From the cell containing the given text, extract its center point as (x, y) coordinate. 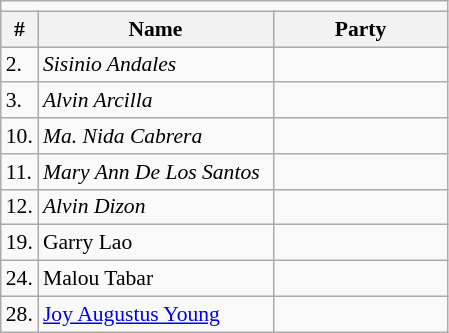
12. (20, 207)
2. (20, 65)
10. (20, 136)
Party (360, 29)
Mary Ann De Los Santos (156, 172)
Sisinio Andales (156, 65)
3. (20, 101)
28. (20, 314)
Malou Tabar (156, 279)
24. (20, 279)
Joy Augustus Young (156, 314)
19. (20, 243)
# (20, 29)
Alvin Arcilla (156, 101)
Alvin Dizon (156, 207)
11. (20, 172)
Garry Lao (156, 243)
Name (156, 29)
Ma. Nida Cabrera (156, 136)
